For the text-containing cell, return its midpoint in [X, Y] coordinate format. 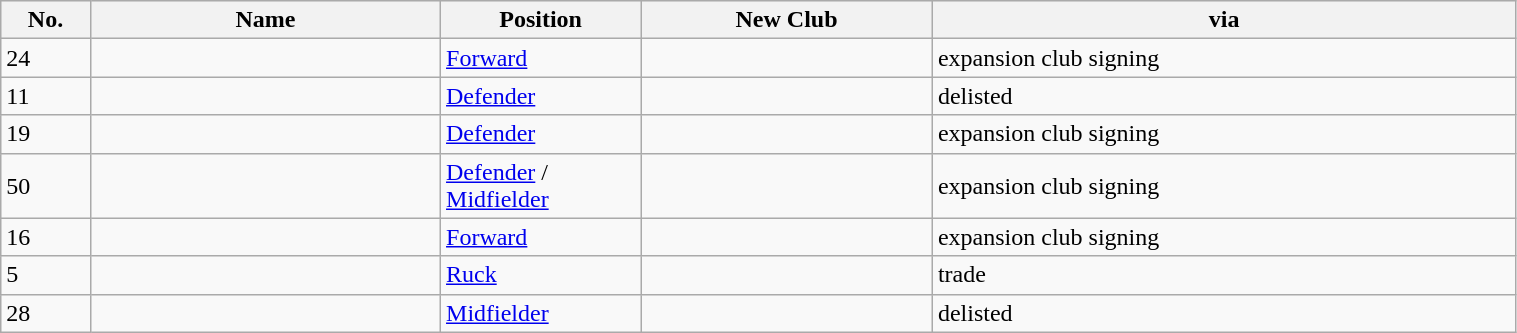
trade [1224, 275]
via [1224, 20]
Ruck [541, 275]
New Club [787, 20]
28 [46, 313]
No. [46, 20]
24 [46, 58]
16 [46, 237]
11 [46, 96]
Name [265, 20]
50 [46, 186]
Defender / Midfielder [541, 186]
Midfielder [541, 313]
5 [46, 275]
Position [541, 20]
19 [46, 134]
